Return the (x, y) coordinate for the center point of the cell that contains the specified text.  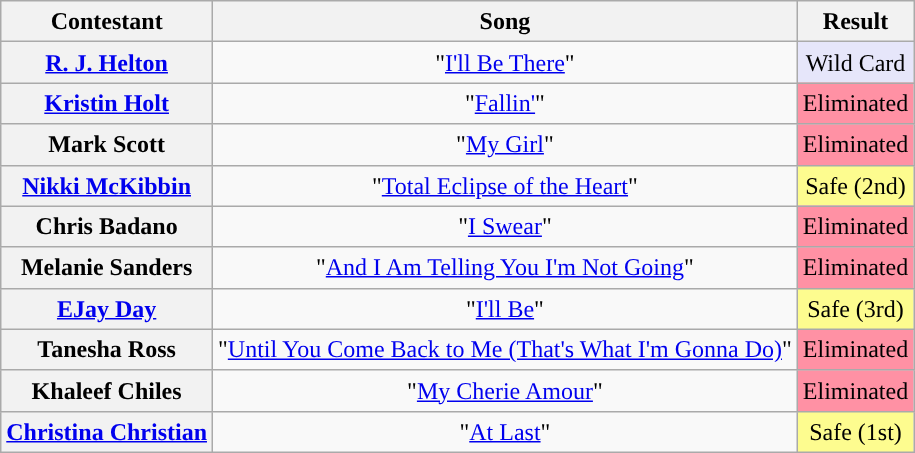
R. J. Helton (107, 62)
"And I Am Telling You I'm Not Going" (506, 268)
"Until You Come Back to Me (That's What I'm Gonna Do)" (506, 350)
Contestant (107, 22)
"I'll Be There" (506, 62)
Melanie Sanders (107, 268)
"I Swear" (506, 226)
Kristin Holt (107, 104)
Safe (3rd) (855, 308)
Nikki McKibbin (107, 186)
Tanesha Ross (107, 350)
"I'll Be" (506, 308)
Mark Scott (107, 144)
"My Cherie Amour" (506, 390)
Safe (1st) (855, 432)
EJay Day (107, 308)
"Fallin'" (506, 104)
"Total Eclipse of the Heart" (506, 186)
Result (855, 22)
"My Girl" (506, 144)
Khaleef Chiles (107, 390)
Wild Card (855, 62)
Christina Christian (107, 432)
Chris Badano (107, 226)
"At Last" (506, 432)
Song (506, 22)
Safe (2nd) (855, 186)
